Extract the [x, y] coordinate from the center of the cell holding the provided text.  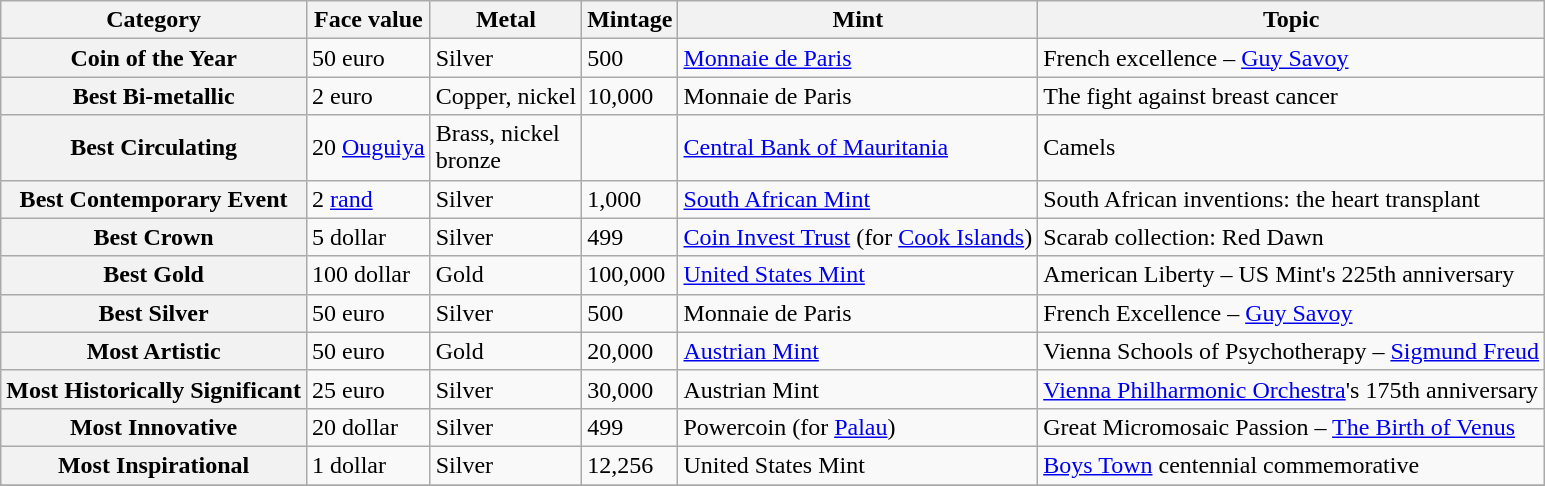
Coin Invest Trust (for Cook Islands) [858, 237]
Best Crown [154, 237]
2 euro [368, 96]
Mintage [630, 20]
South African inventions: the heart transplant [1292, 199]
Category [154, 20]
French excellence – Guy Savoy [1292, 58]
Boys Town centennial commemorative [1292, 465]
30,000 [630, 389]
Brass, nickelbronze [506, 148]
1 dollar [368, 465]
Central Bank of Mauritania [858, 148]
Topic [1292, 20]
South African Mint [858, 199]
French Excellence – Guy Savoy [1292, 313]
25 euro [368, 389]
Scarab collection: Red Dawn [1292, 237]
100 dollar [368, 275]
Vienna Philharmonic Orchestra's 175th anniversary [1292, 389]
Powercoin (for Palau) [858, 427]
Great Micromosaic Passion – The Birth of Venus [1292, 427]
Most Artistic [154, 351]
20 dollar [368, 427]
The fight against breast cancer [1292, 96]
Camels [1292, 148]
Mint [858, 20]
Face value [368, 20]
5 dollar [368, 237]
Best Bi-metallic [154, 96]
20,000 [630, 351]
Vienna Schools of Psychotherapy – Sigmund Freud [1292, 351]
Metal [506, 20]
2 rand [368, 199]
10,000 [630, 96]
Best Circulating [154, 148]
20 Ouguiya [368, 148]
Most Innovative [154, 427]
Best Silver [154, 313]
Most Inspirational [154, 465]
12,256 [630, 465]
Coin of the Year [154, 58]
1,000 [630, 199]
Copper, nickel [506, 96]
Most Historically Significant [154, 389]
American Liberty – US Mint's 225th anniversary [1292, 275]
100,000 [630, 275]
Best Gold [154, 275]
Best Contemporary Event [154, 199]
